Capture the cell that displays the provided text and extract its [x, y] central coordinate. 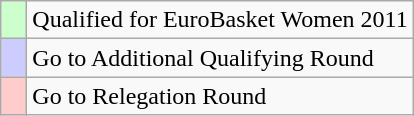
Qualified for EuroBasket Women 2011 [220, 20]
Go to Relegation Round [220, 96]
Go to Additional Qualifying Round [220, 58]
